Provide the (x, y) coordinate of the cell's center where the given text is located.  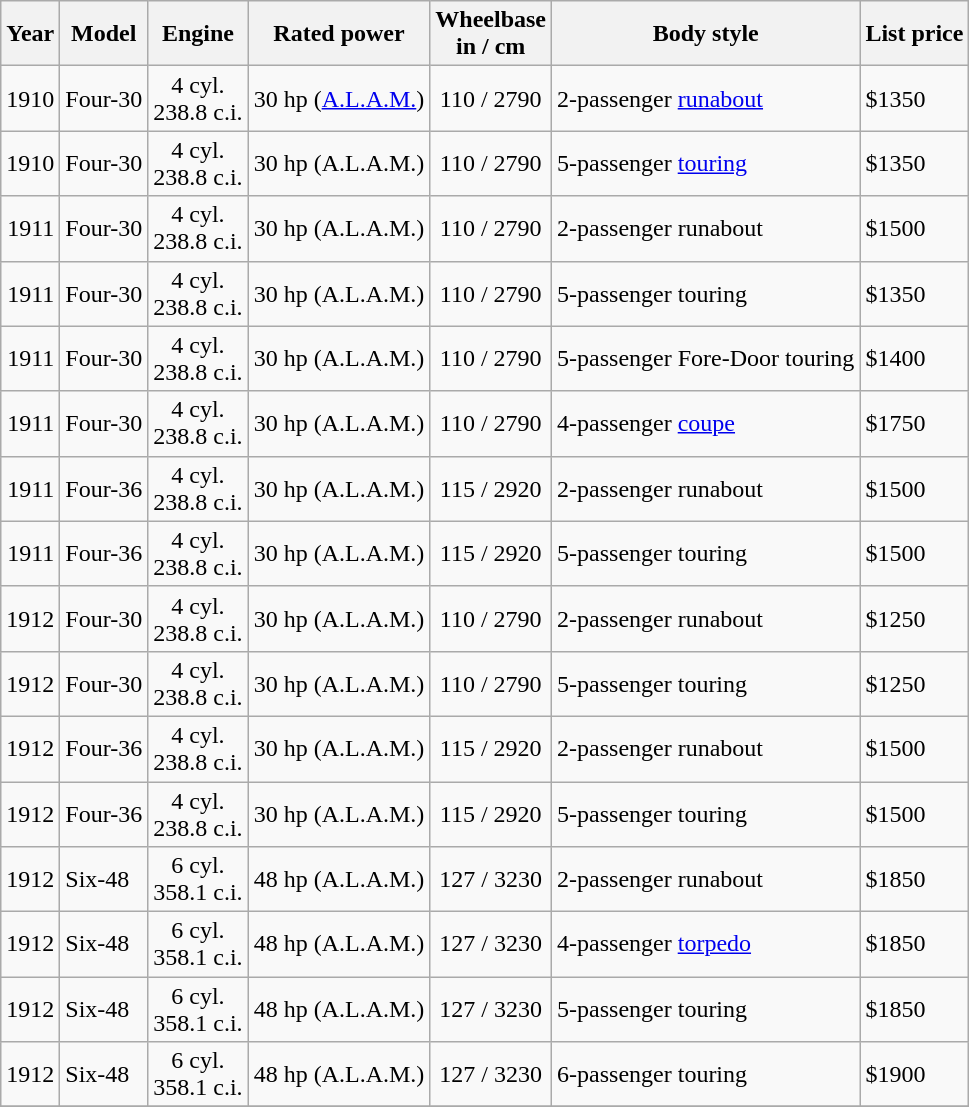
Engine (198, 34)
$1900 (914, 1074)
$1400 (914, 358)
5-passenger Fore-Door touring (706, 358)
4-passenger torpedo (706, 944)
List price (914, 34)
Year (30, 34)
Rated power (339, 34)
4-passenger coupe (706, 424)
Model (104, 34)
6-passenger touring (706, 1074)
Body style (706, 34)
$1750 (914, 424)
Wheelbase in / cm (491, 34)
